Detect which cell encompasses the target text, then output its [X, Y] center coordinate. 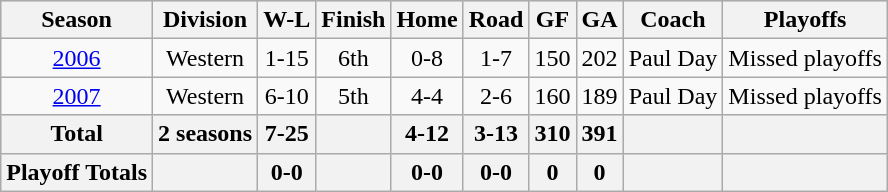
0-8 [427, 58]
202 [600, 58]
Season [77, 20]
150 [552, 58]
391 [600, 134]
189 [600, 96]
2-6 [496, 96]
2006 [77, 58]
6-10 [287, 96]
Finish [354, 20]
6th [354, 58]
2007 [77, 96]
Home [427, 20]
4-12 [427, 134]
2 seasons [206, 134]
Division [206, 20]
W-L [287, 20]
160 [552, 96]
Total [77, 134]
310 [552, 134]
Playoffs [806, 20]
7-25 [287, 134]
1-15 [287, 58]
1-7 [496, 58]
3-13 [496, 134]
GF [552, 20]
4-4 [427, 96]
Road [496, 20]
GA [600, 20]
Coach [673, 20]
Playoff Totals [77, 172]
5th [354, 96]
